Return [X, Y] of the center of cell containing provided text 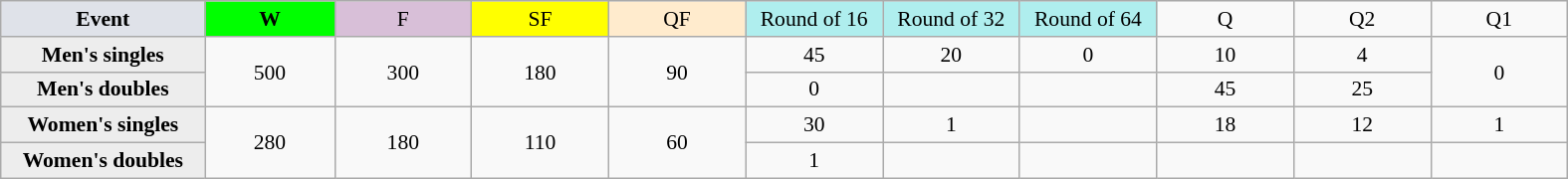
Round of 16 [814, 19]
Event [104, 19]
W [270, 19]
18 [1226, 125]
QF [677, 19]
Men's doubles [104, 89]
SF [541, 19]
Round of 64 [1088, 19]
4 [1362, 55]
25 [1362, 89]
20 [951, 55]
Round of 32 [951, 19]
60 [677, 143]
500 [270, 72]
10 [1226, 55]
Men's singles [104, 55]
30 [814, 125]
Women's doubles [104, 161]
Q2 [1362, 19]
F [403, 19]
300 [403, 72]
Women's singles [104, 125]
Q [1226, 19]
90 [677, 72]
280 [270, 143]
12 [1362, 125]
110 [541, 143]
Q1 [1499, 19]
